From the cell containing the given text, extract its center point as [X, Y] coordinate. 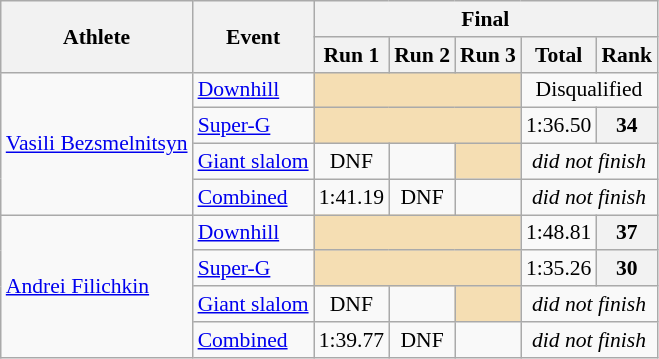
1:35.26 [558, 269]
1:39.77 [352, 340]
34 [626, 126]
Run 3 [488, 55]
Disqualified [589, 90]
Run 1 [352, 55]
Vasili Bezsmelnitsyn [97, 143]
Event [254, 36]
1:36.50 [558, 126]
30 [626, 269]
Run 2 [422, 55]
1:48.81 [558, 233]
Total [558, 55]
Final [486, 19]
Athlete [97, 36]
Rank [626, 55]
Andrei Filichkin [97, 286]
1:41.19 [352, 197]
37 [626, 233]
